For the text-containing cell, return its midpoint in [X, Y] coordinate format. 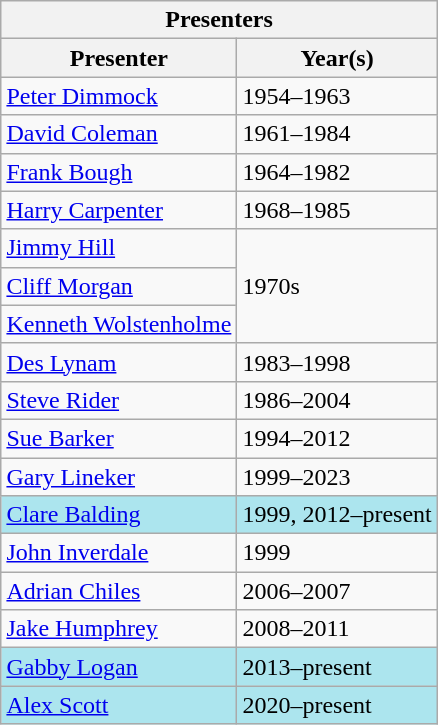
John Inverdale [119, 553]
Year(s) [337, 58]
1954–1963 [337, 96]
Kenneth Wolstenholme [119, 324]
2013–present [337, 667]
Clare Balding [119, 515]
Jimmy Hill [119, 248]
1999 [337, 553]
Gabby Logan [119, 667]
Harry Carpenter [119, 210]
Gary Lineker [119, 477]
1983–1998 [337, 362]
1986–2004 [337, 400]
1999, 2012–present [337, 515]
2008–2011 [337, 629]
1964–1982 [337, 172]
Frank Bough [119, 172]
Cliff Morgan [119, 286]
David Coleman [119, 134]
2006–2007 [337, 591]
1999–2023 [337, 477]
Peter Dimmock [119, 96]
Presenter [119, 58]
Sue Barker [119, 438]
Adrian Chiles [119, 591]
1994–2012 [337, 438]
Des Lynam [119, 362]
Presenters [219, 20]
2020–present [337, 705]
1970s [337, 286]
Jake Humphrey [119, 629]
Alex Scott [119, 705]
Steve Rider [119, 400]
1968–1985 [337, 210]
1961–1984 [337, 134]
